Pinpoint the cell where the given text exists, returning its [x, y] midpoint coordinate. 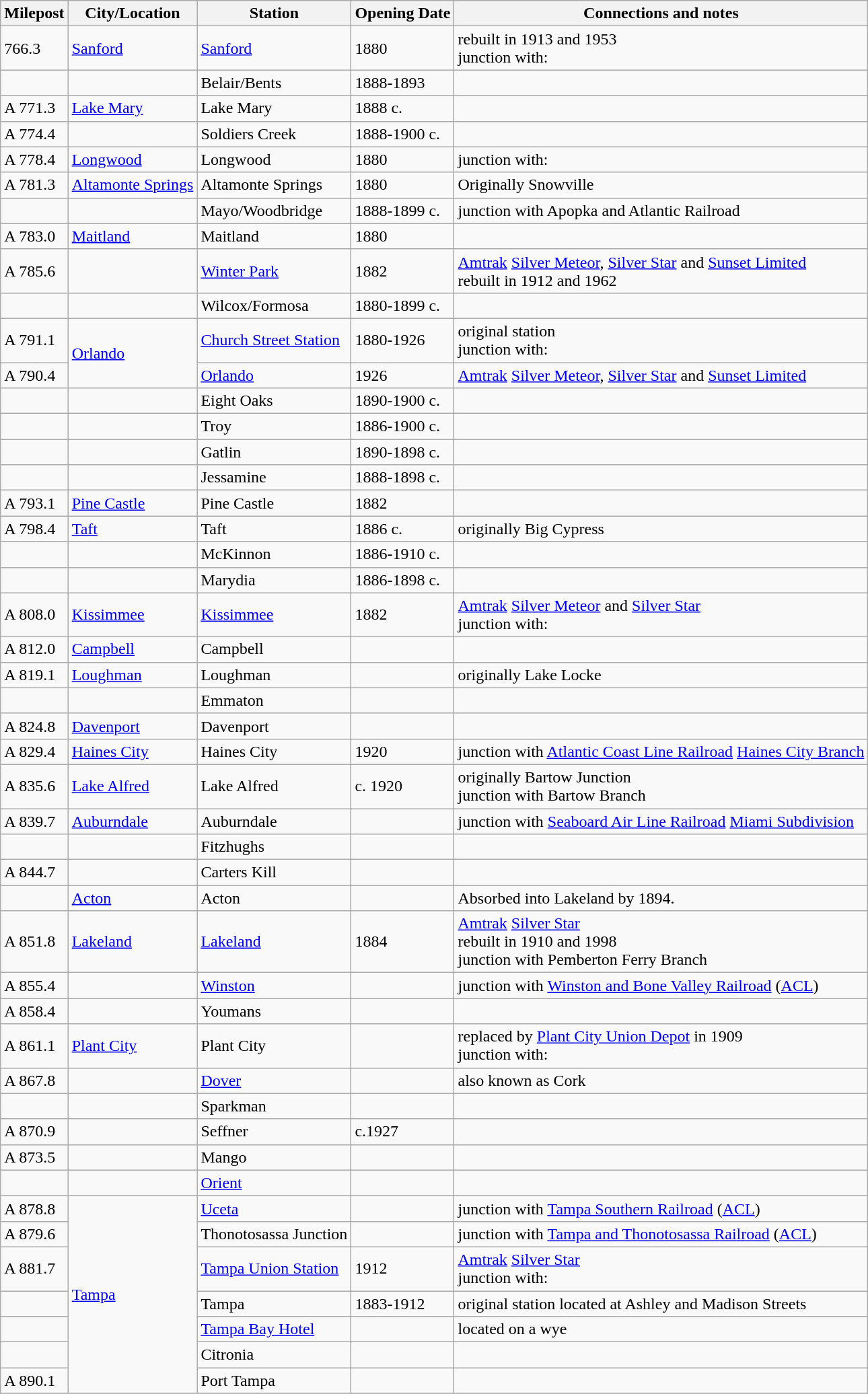
Winter Park [275, 270]
Emmaton [275, 700]
1890-1900 c. [402, 401]
A 774.4 [34, 134]
City/Location [133, 13]
originally Bartow Junctionjunction with Bartow Branch [661, 786]
A 890.1 [34, 1381]
Amtrak Silver Meteor, Silver Star and Sunset Limitedrebuilt in 1912 and 1962 [661, 270]
A 771.3 [34, 108]
A 778.4 [34, 159]
Youmans [275, 1011]
A 819.1 [34, 675]
A 858.4 [34, 1011]
A 878.8 [34, 1208]
1880-1926 [402, 340]
1920 [402, 751]
Amtrak Silver Starrebuilt in 1910 and 1998junction with Pemberton Ferry Branch [661, 942]
A 844.7 [34, 873]
1888-1899 c. [402, 211]
Station [275, 13]
Soldiers Creek [275, 134]
Tampa Union Station [275, 1269]
Port Tampa [275, 1381]
Seffner [275, 1132]
Milepost [34, 13]
Orient [275, 1183]
Belair/Bents [275, 83]
A 791.1 [34, 340]
Citronia [275, 1355]
junction with Atlantic Coast Line Railroad Haines City Branch [661, 751]
Church Street Station [275, 340]
Uceta [275, 1208]
A 855.4 [34, 986]
junction with Seaboard Air Line Railroad Miami Subdivision [661, 821]
A 824.8 [34, 726]
A 835.6 [34, 786]
1883-1912 [402, 1303]
Dover [275, 1080]
A 785.6 [34, 270]
Marydia [275, 580]
also known as Cork [661, 1080]
Mango [275, 1157]
A 790.4 [34, 375]
Gatlin [275, 452]
Sparkman [275, 1106]
1888-1900 c. [402, 134]
Opening Date [402, 13]
Carters Kill [275, 873]
junction with: [661, 159]
Amtrak Silver Starjunction with: [661, 1269]
Troy [275, 427]
Connections and notes [661, 13]
original stationjunction with: [661, 340]
Tampa Bay Hotel [275, 1329]
replaced by Plant City Union Depot in 1909junction with: [661, 1045]
A 829.4 [34, 751]
Amtrak Silver Meteor and Silver Starjunction with: [661, 615]
junction with Apopka and Atlantic Railroad [661, 211]
McKinnon [275, 554]
Wilcox/Formosa [275, 305]
Originally Snowville [661, 185]
1888 c. [402, 108]
Winston [275, 986]
A 808.0 [34, 615]
766.3 [34, 48]
1886-1900 c. [402, 427]
A 783.0 [34, 236]
Eight Oaks [275, 401]
originally Big Cypress [661, 529]
A 798.4 [34, 529]
A 812.0 [34, 649]
originally Lake Locke [661, 675]
A 781.3 [34, 185]
1886-1898 c. [402, 580]
1926 [402, 375]
original station located at Ashley and Madison Streets [661, 1303]
Absorbed into Lakeland by 1894. [661, 898]
1880-1899 c. [402, 305]
c.1927 [402, 1132]
Thonotosassa Junction [275, 1234]
A 867.8 [34, 1080]
A 861.1 [34, 1045]
1890-1898 c. [402, 452]
A 879.6 [34, 1234]
A 870.9 [34, 1132]
Fitzhughs [275, 847]
1884 [402, 942]
A 851.8 [34, 942]
A 793.1 [34, 503]
1886-1910 c. [402, 554]
A 839.7 [34, 821]
1912 [402, 1269]
Mayo/Woodbridge [275, 211]
junction with Winston and Bone Valley Railroad (ACL) [661, 986]
located on a wye [661, 1329]
1886 c. [402, 529]
1888-1898 c. [402, 478]
A 873.5 [34, 1157]
1888-1893 [402, 83]
junction with Tampa Southern Railroad (ACL) [661, 1208]
junction with Tampa and Thonotosassa Railroad (ACL) [661, 1234]
rebuilt in 1913 and 1953junction with: [661, 48]
Jessamine [275, 478]
A 881.7 [34, 1269]
c. 1920 [402, 786]
Amtrak Silver Meteor, Silver Star and Sunset Limited [661, 375]
